Capture the cell that displays the provided text and extract its [x, y] central coordinate. 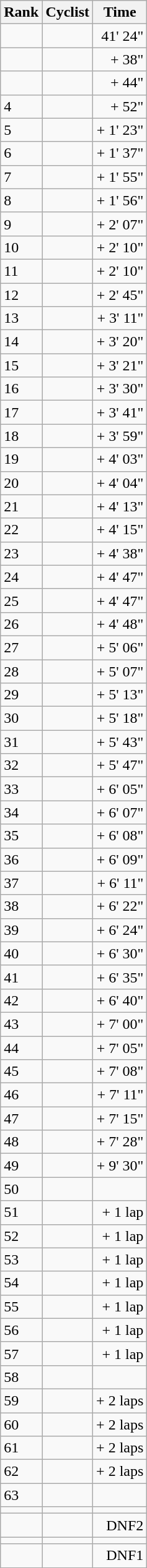
+ 6' 08" [120, 836]
54 [21, 1283]
39 [21, 930]
+ 5' 06" [120, 647]
47 [21, 1118]
+ 4' 38" [120, 553]
22 [21, 530]
+ 6' 35" [120, 977]
41' 24" [120, 36]
25 [21, 600]
Rank [21, 12]
52 [21, 1236]
+ 44" [120, 83]
Cyclist [68, 12]
56 [21, 1330]
+ 6' 05" [120, 789]
DNF1 [120, 1556]
+ 4' 15" [120, 530]
18 [21, 436]
+ 3' 11" [120, 318]
35 [21, 836]
+ 4' 48" [120, 624]
20 [21, 483]
46 [21, 1095]
+ 6' 40" [120, 1000]
+ 5' 43" [120, 742]
9 [21, 224]
+ 3' 20" [120, 342]
49 [21, 1165]
37 [21, 883]
4 [21, 106]
7 [21, 177]
+ 6' 30" [120, 953]
10 [21, 247]
+ 52" [120, 106]
62 [21, 1472]
+ 5' 47" [120, 765]
34 [21, 812]
24 [21, 577]
57 [21, 1353]
32 [21, 765]
50 [21, 1189]
21 [21, 506]
+ 7' 11" [120, 1095]
Time [120, 12]
38 [21, 906]
+ 3' 21" [120, 365]
36 [21, 859]
53 [21, 1259]
+ 38" [120, 59]
48 [21, 1142]
+ 3' 59" [120, 436]
+ 4' 13" [120, 506]
+ 3' 41" [120, 412]
15 [21, 365]
59 [21, 1400]
45 [21, 1072]
+ 6' 24" [120, 930]
23 [21, 553]
+ 1' 56" [120, 200]
41 [21, 977]
40 [21, 953]
29 [21, 695]
+ 1' 37" [120, 153]
33 [21, 789]
+ 7' 00" [120, 1024]
+ 4' 03" [120, 459]
6 [21, 153]
61 [21, 1448]
42 [21, 1000]
+ 7' 15" [120, 1118]
55 [21, 1306]
+ 2' 07" [120, 224]
27 [21, 647]
+ 6' 11" [120, 883]
63 [21, 1495]
+ 4' 04" [120, 483]
13 [21, 318]
30 [21, 718]
+ 2' 45" [120, 295]
16 [21, 389]
31 [21, 742]
+ 3' 30" [120, 389]
+ 1' 23" [120, 130]
28 [21, 671]
51 [21, 1212]
17 [21, 412]
+ 6' 09" [120, 859]
5 [21, 130]
43 [21, 1024]
+ 1' 55" [120, 177]
+ 9' 30" [120, 1165]
12 [21, 295]
19 [21, 459]
+ 5' 13" [120, 695]
+ 6' 22" [120, 906]
14 [21, 342]
+ 5' 18" [120, 718]
11 [21, 271]
+ 7' 08" [120, 1072]
+ 5' 07" [120, 671]
+ 7' 05" [120, 1048]
26 [21, 624]
8 [21, 200]
44 [21, 1048]
58 [21, 1377]
+ 7' 28" [120, 1142]
60 [21, 1424]
DNF2 [120, 1525]
+ 6' 07" [120, 812]
